Determine the [x, y] coordinate at the center of the cell enclosing the given text.  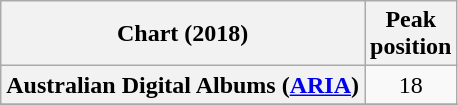
Australian Digital Albums (ARIA) [183, 85]
18 [411, 85]
Chart (2018) [183, 34]
Peak position [411, 34]
